Detect which cell encompasses the target text, then output its [x, y] center coordinate. 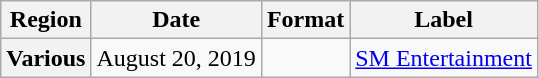
Region [46, 20]
Various [46, 58]
Label [444, 20]
Date [176, 20]
SM Entertainment [444, 58]
Format [305, 20]
August 20, 2019 [176, 58]
